Determine the [x, y] coordinate at the center of the cell enclosing the given text.  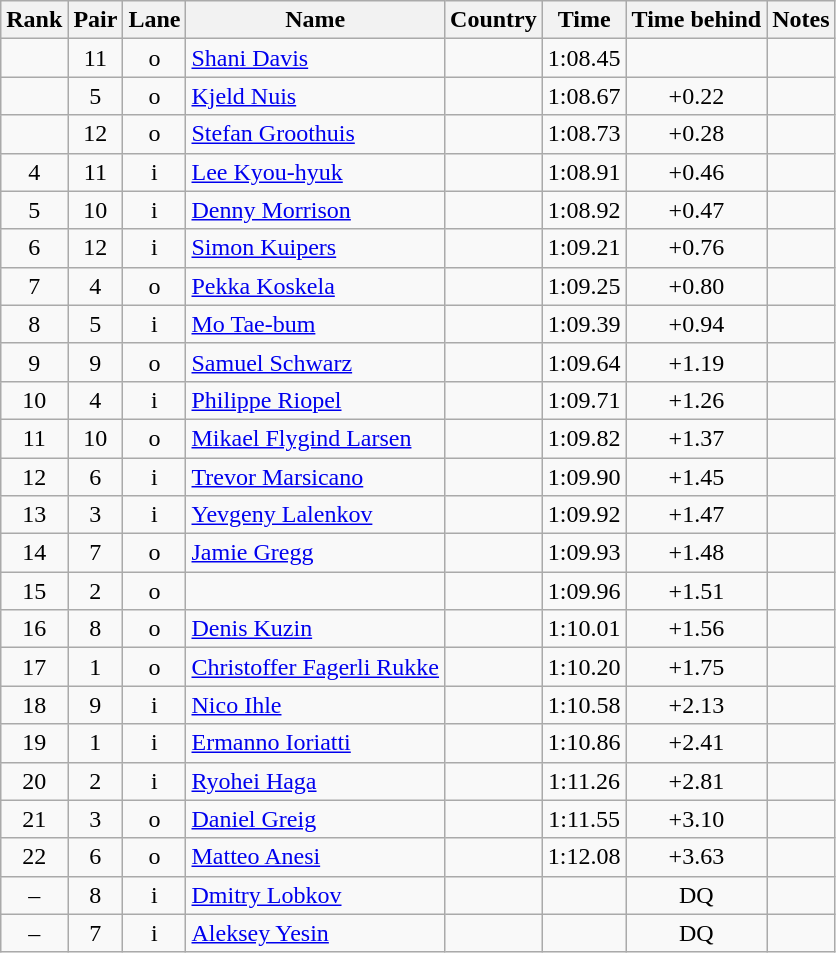
20 [34, 781]
+2.41 [696, 743]
Kjeld Nuis [316, 96]
+0.46 [696, 172]
Mo Tae-bum [316, 324]
Rank [34, 20]
+1.51 [696, 591]
Shani Davis [316, 58]
Simon Kuipers [316, 248]
1:09.92 [584, 515]
+1.26 [696, 400]
1:10.01 [584, 629]
1:12.08 [584, 857]
+0.47 [696, 210]
22 [34, 857]
+3.10 [696, 819]
1:08.91 [584, 172]
+1.45 [696, 477]
Time behind [696, 20]
Christoffer Fagerli Rukke [316, 667]
1:09.64 [584, 362]
Denny Morrison [316, 210]
Dmitry Lobkov [316, 895]
1:10.58 [584, 705]
1:10.86 [584, 743]
1:09.25 [584, 286]
Country [494, 20]
17 [34, 667]
Yevgeny Lalenkov [316, 515]
16 [34, 629]
Trevor Marsicano [316, 477]
+0.94 [696, 324]
+0.80 [696, 286]
Pekka Koskela [316, 286]
+1.56 [696, 629]
1:11.26 [584, 781]
+2.81 [696, 781]
+0.76 [696, 248]
18 [34, 705]
+1.19 [696, 362]
1:08.92 [584, 210]
1:09.21 [584, 248]
Matteo Anesi [316, 857]
Aleksey Yesin [316, 933]
Notes [801, 20]
1:10.20 [584, 667]
1:08.73 [584, 134]
1:08.67 [584, 96]
Denis Kuzin [316, 629]
+1.47 [696, 515]
1:11.55 [584, 819]
Ryohei Haga [316, 781]
Time [584, 20]
+0.22 [696, 96]
13 [34, 515]
14 [34, 553]
Name [316, 20]
Stefan Groothuis [316, 134]
+3.63 [696, 857]
1:09.90 [584, 477]
Samuel Schwarz [316, 362]
1:09.39 [584, 324]
+1.48 [696, 553]
+0.28 [696, 134]
+1.75 [696, 667]
1:09.71 [584, 400]
1:08.45 [584, 58]
+2.13 [696, 705]
Nico Ihle [316, 705]
19 [34, 743]
1:09.93 [584, 553]
Mikael Flygind Larsen [316, 438]
Lee Kyou-hyuk [316, 172]
Philippe Riopel [316, 400]
1:09.82 [584, 438]
15 [34, 591]
Lane [154, 20]
+1.37 [696, 438]
Pair [96, 20]
Ermanno Ioriatti [316, 743]
Daniel Greig [316, 819]
1:09.96 [584, 591]
Jamie Gregg [316, 553]
21 [34, 819]
